Return (X, Y) of the center of cell containing provided text 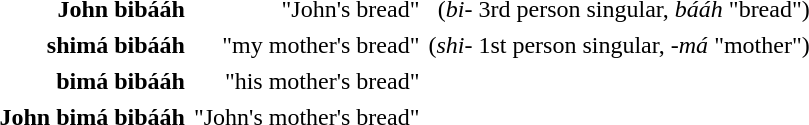
"his mother's bread" (306, 81)
"my mother's bread" (306, 45)
